For the text-containing cell, return its midpoint in [X, Y] coordinate format. 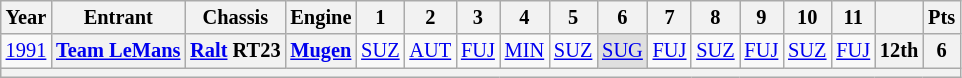
1991 [26, 51]
AUT [430, 51]
Year [26, 17]
Engine [320, 17]
7 [670, 17]
MIN [524, 51]
4 [524, 17]
Entrant [118, 17]
Ralt RT23 [235, 51]
1 [380, 17]
Mugen [320, 51]
Team LeMans [118, 51]
SUG [622, 51]
3 [478, 17]
2 [430, 17]
9 [762, 17]
Pts [942, 17]
Chassis [235, 17]
5 [573, 17]
8 [715, 17]
10 [807, 17]
12th [899, 51]
11 [853, 17]
